Return [x, y] of the center of cell containing provided text 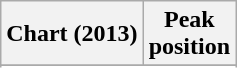
Peakposition [189, 34]
Chart (2013) [72, 34]
